Find where the given text appears and provide that cell's center as [x, y] coordinate. 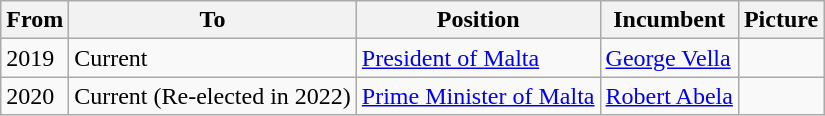
George Vella [669, 58]
Incumbent [669, 20]
Robert Abela [669, 96]
Current (Re-elected in 2022) [213, 96]
Picture [780, 20]
Current [213, 58]
2019 [35, 58]
President of Malta [478, 58]
Prime Minister of Malta [478, 96]
To [213, 20]
From [35, 20]
Position [478, 20]
2020 [35, 96]
